Search for the cell housing the specified text and yield its [x, y] center coordinate. 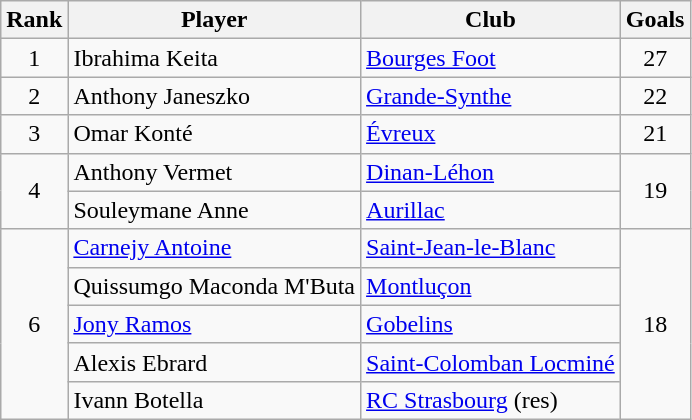
Omar Konté [214, 134]
Bourges Foot [491, 58]
Dinan-Léhon [491, 172]
22 [655, 96]
Grande-Synthe [491, 96]
Rank [34, 20]
Alexis Ebrard [214, 362]
Player [214, 20]
4 [34, 191]
3 [34, 134]
Aurillac [491, 210]
21 [655, 134]
19 [655, 191]
Carnejy Antoine [214, 248]
Ivann Botella [214, 400]
2 [34, 96]
6 [34, 324]
27 [655, 58]
Anthony Janeszko [214, 96]
Gobelins [491, 324]
Goals [655, 20]
Montluçon [491, 286]
Souleymane Anne [214, 210]
Saint-Colomban Locminé [491, 362]
Anthony Vermet [214, 172]
1 [34, 58]
Saint-Jean-le-Blanc [491, 248]
Jony Ramos [214, 324]
Club [491, 20]
RC Strasbourg (res) [491, 400]
Quissumgo Maconda M'Buta [214, 286]
Évreux [491, 134]
Ibrahima Keita [214, 58]
18 [655, 324]
